Extract the (x, y) coordinate from the center of the cell holding the provided text.  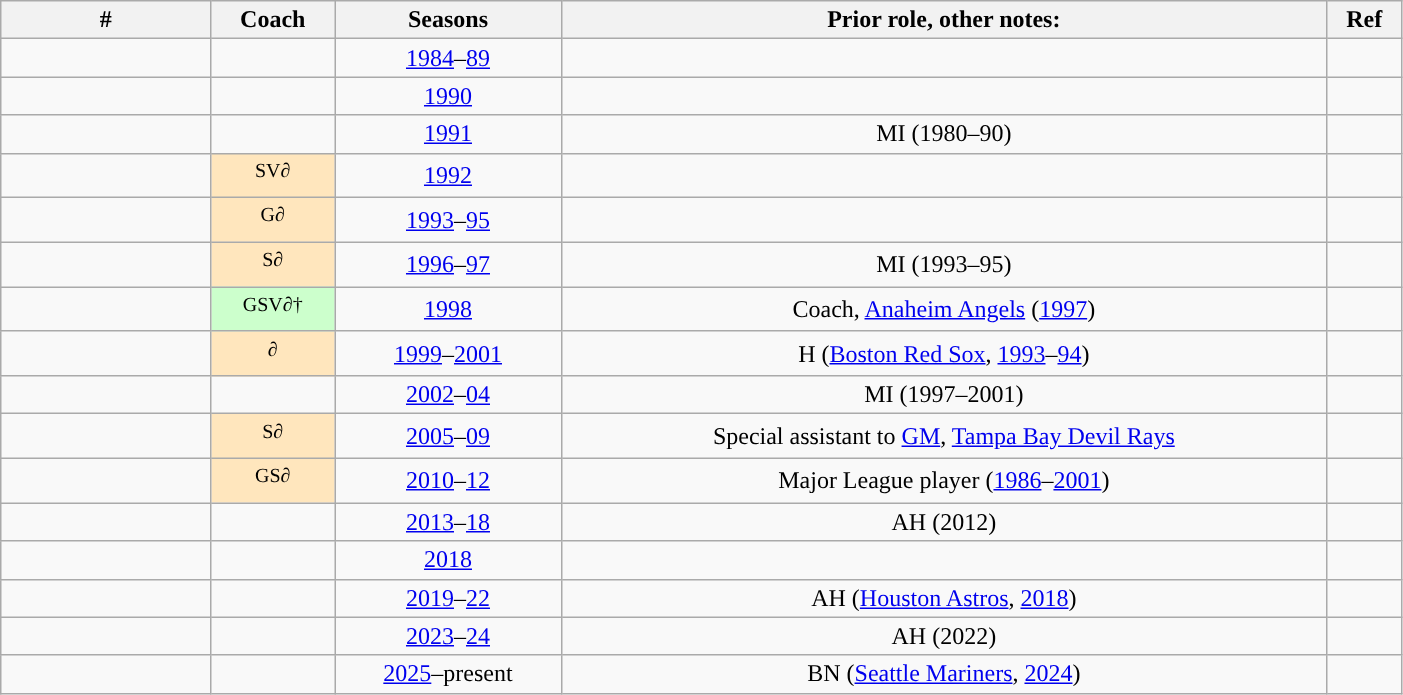
MI (1997–2001) (944, 395)
Ref (1364, 20)
AH (Houston Astros, 2018) (944, 598)
Major League player (1986–2001) (944, 480)
1984–89 (448, 58)
1992 (448, 176)
1991 (448, 134)
∂ (273, 354)
1999–2001 (448, 354)
2002–04 (448, 395)
2013–18 (448, 522)
2025–present (448, 674)
Coach (273, 20)
2019–22 (448, 598)
2005–09 (448, 436)
Coach, Anaheim Angels (1997) (944, 310)
2018 (448, 560)
Special assistant to GM, Tampa Bay Devil Rays (944, 436)
2023–24 (448, 636)
GSV∂† (273, 310)
GS∂ (273, 480)
H (Boston Red Sox, 1993–94) (944, 354)
MI (1980–90) (944, 134)
1998 (448, 310)
SV∂ (273, 176)
1993–95 (448, 220)
Prior role, other notes: (944, 20)
Seasons (448, 20)
AH (2022) (944, 636)
# (106, 20)
2010–12 (448, 480)
1996–97 (448, 264)
G∂ (273, 220)
BN (Seattle Mariners, 2024) (944, 674)
MI (1993–95) (944, 264)
AH (2012) (944, 522)
1990 (448, 96)
